For the text-containing cell, return its midpoint in (X, Y) coordinate format. 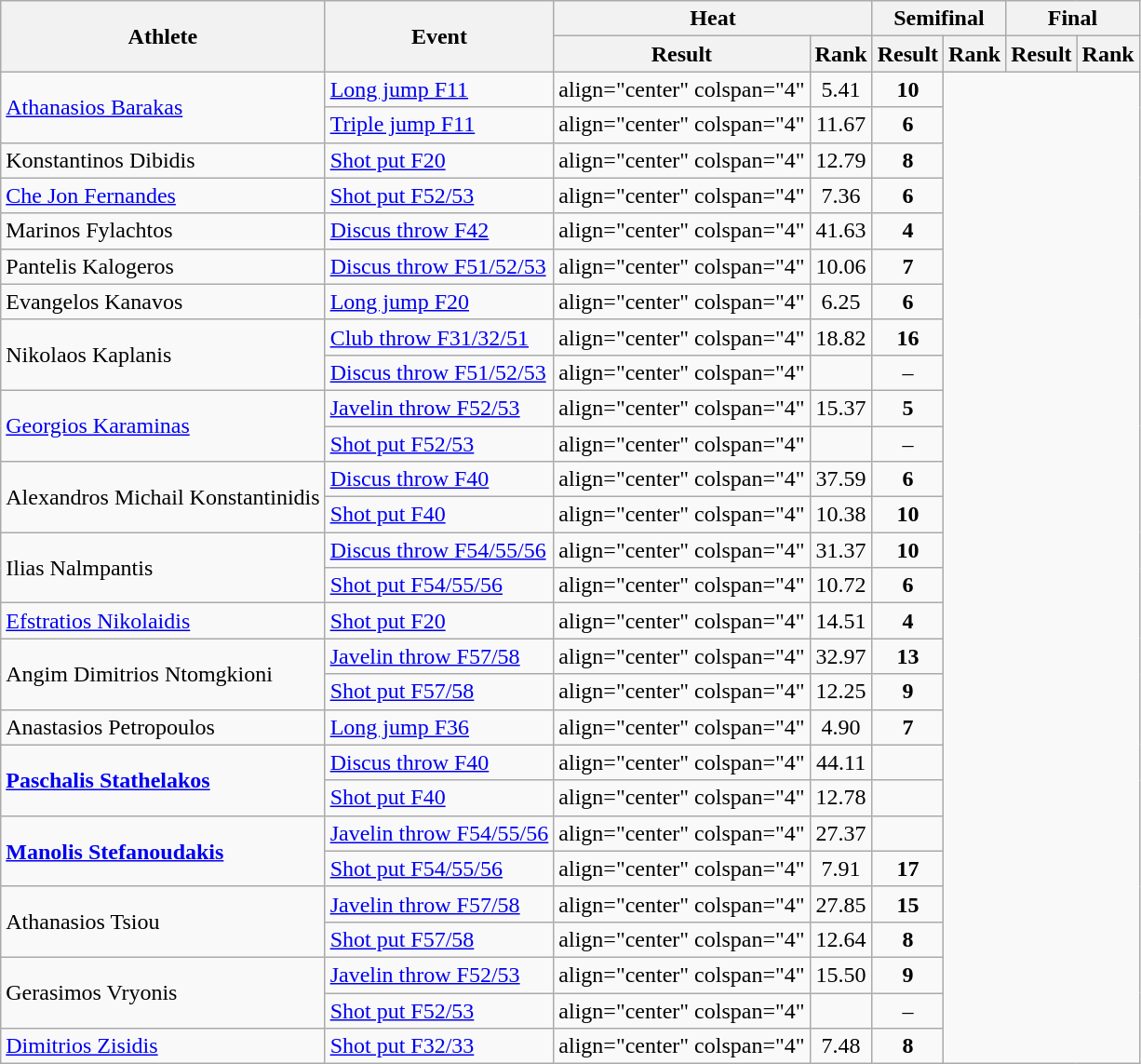
32.97 (841, 656)
17 (907, 869)
Athanasios Barakas (163, 107)
Event (439, 36)
Dimitrios Zisidis (163, 1046)
27.85 (841, 904)
Javelin throw F54/55/56 (439, 833)
Angim Dimitrios Ntomgkioni (163, 674)
5.41 (841, 89)
Discus throw F42 (439, 231)
11.67 (841, 125)
Che Jon Fernandes (163, 195)
Konstantinos Dibidis (163, 160)
12.78 (841, 798)
Long jump F36 (439, 727)
Georgios Karaminas (163, 425)
12.64 (841, 939)
Pantelis Kalogeros (163, 266)
Discus throw F54/55/56 (439, 550)
Paschalis Stathelakos (163, 780)
6.25 (841, 302)
15.37 (841, 408)
Long jump F20 (439, 302)
Semifinal (939, 19)
Marinos Fylachtos (163, 231)
5 (907, 408)
13 (907, 656)
Long jump F11 (439, 89)
Final (1073, 19)
27.37 (841, 833)
15 (907, 904)
7.48 (841, 1046)
Efstratios Nikolaidis (163, 621)
37.59 (841, 479)
12.79 (841, 160)
14.51 (841, 621)
10.38 (841, 515)
Evangelos Kanavos (163, 302)
Shot put F32/33 (439, 1046)
10.72 (841, 586)
Nikolaos Kaplanis (163, 355)
15.50 (841, 975)
31.37 (841, 550)
44.11 (841, 762)
10.06 (841, 266)
12.25 (841, 692)
4.90 (841, 727)
7.91 (841, 869)
Anastasios Petropoulos (163, 727)
Triple jump F11 (439, 125)
7.36 (841, 195)
Athanasios Tsiou (163, 922)
Gerasimos Vryonis (163, 992)
Athlete (163, 36)
Ilias Nalmpantis (163, 568)
Alexandros Michail Konstantinidis (163, 497)
Club throw F31/32/51 (439, 337)
18.82 (841, 337)
16 (907, 337)
Manolis Stefanoudakis (163, 851)
Heat (713, 19)
41.63 (841, 231)
